Capture the cell that displays the provided text and extract its (X, Y) central coordinate. 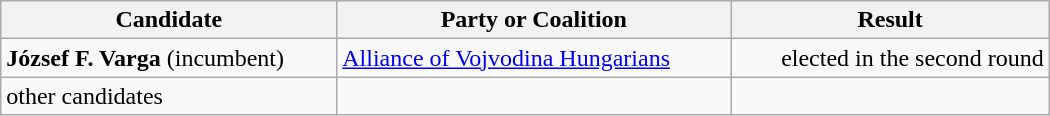
other candidates (169, 96)
elected in the second round (890, 58)
Party or Coalition (534, 20)
József F. Varga (incumbent) (169, 58)
Candidate (169, 20)
Result (890, 20)
Alliance of Vojvodina Hungarians (534, 58)
